Detect which cell encompasses the target text, then output its (X, Y) center coordinate. 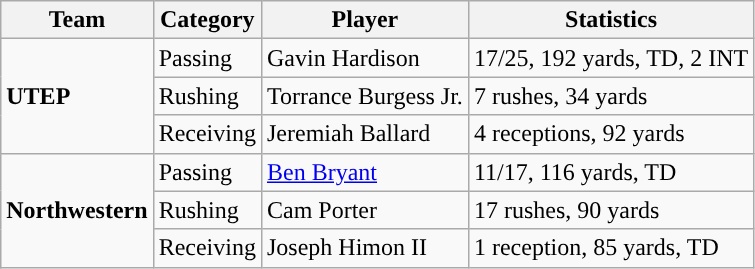
Joseph Himon II (364, 248)
Jeremiah Ballard (364, 134)
11/17, 116 yards, TD (610, 172)
17 rushes, 90 yards (610, 210)
Ben Bryant (364, 172)
UTEP (77, 96)
Cam Porter (364, 210)
17/25, 192 yards, TD, 2 INT (610, 58)
Torrance Burgess Jr. (364, 96)
Team (77, 20)
1 reception, 85 yards, TD (610, 248)
Statistics (610, 20)
Northwestern (77, 210)
Gavin Hardison (364, 58)
Player (364, 20)
7 rushes, 34 yards (610, 96)
4 receptions, 92 yards (610, 134)
Category (207, 20)
